Extract the [x, y] coordinate from the center of the cell holding the provided text.  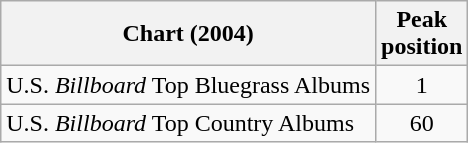
Peakposition [422, 34]
Chart (2004) [188, 34]
U.S. Billboard Top Bluegrass Albums [188, 85]
U.S. Billboard Top Country Albums [188, 123]
1 [422, 85]
60 [422, 123]
